Pinpoint the cell where the given text exists, returning its [X, Y] midpoint coordinate. 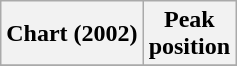
Chart (2002) [72, 34]
Peakposition [189, 34]
